Identify which cell holds the provided text, then report its [X, Y] central coordinate. 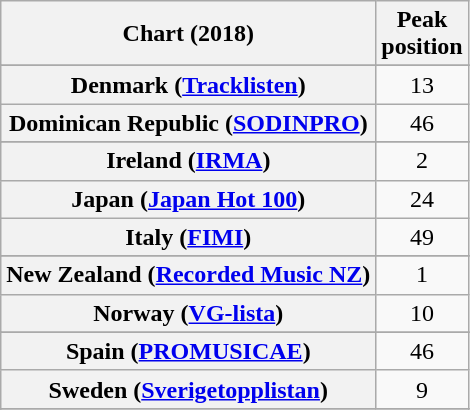
Italy (FIMI) [188, 237]
24 [422, 199]
Peak position [422, 34]
Ireland (IRMA) [188, 161]
Norway (VG-lista) [188, 313]
Dominican Republic (SODINPRO) [188, 123]
49 [422, 237]
Chart (2018) [188, 34]
10 [422, 313]
Japan (Japan Hot 100) [188, 199]
Sweden (Sverigetopplistan) [188, 389]
Denmark (Tracklisten) [188, 85]
9 [422, 389]
1 [422, 275]
13 [422, 85]
Spain (PROMUSICAE) [188, 351]
2 [422, 161]
New Zealand (Recorded Music NZ) [188, 275]
